Extract the [X, Y] coordinate from the center of the cell holding the provided text.  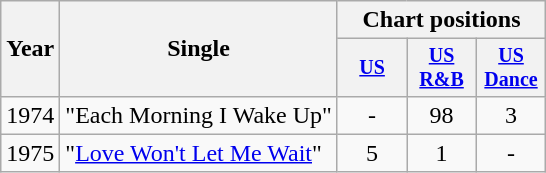
Year [30, 49]
1974 [30, 115]
1 [442, 153]
USDance [510, 68]
Chart positions [441, 20]
5 [372, 153]
US [372, 68]
1975 [30, 153]
98 [442, 115]
Single [199, 49]
USR&B [442, 68]
"Love Won't Let Me Wait" [199, 153]
3 [510, 115]
"Each Morning I Wake Up" [199, 115]
